Output the (X, Y) coordinate of the center of the cell containing the given text.  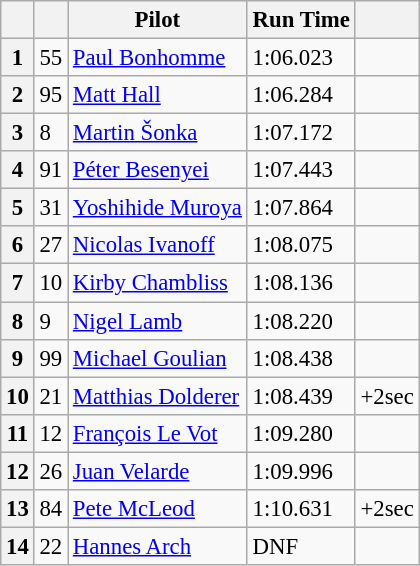
DNF (301, 546)
1:06.023 (301, 58)
Michael Goulian (158, 358)
1:10.631 (301, 509)
Yoshihide Muroya (158, 208)
21 (50, 396)
31 (50, 208)
4 (18, 170)
26 (50, 471)
Matt Hall (158, 95)
99 (50, 358)
13 (18, 509)
95 (50, 95)
3 (18, 133)
Run Time (301, 20)
Martin Šonka (158, 133)
84 (50, 509)
1:08.439 (301, 396)
1:07.172 (301, 133)
Matthias Dolderer (158, 396)
1:07.443 (301, 170)
1:09.996 (301, 471)
22 (50, 546)
Juan Velarde (158, 471)
11 (18, 433)
91 (50, 170)
55 (50, 58)
5 (18, 208)
27 (50, 245)
1:08.438 (301, 358)
Hannes Arch (158, 546)
1:06.284 (301, 95)
Kirby Chambliss (158, 283)
1:09.280 (301, 433)
Pete McLeod (158, 509)
Paul Bonhomme (158, 58)
1:08.075 (301, 245)
Péter Besenyei (158, 170)
14 (18, 546)
1:08.220 (301, 321)
7 (18, 283)
1:08.136 (301, 283)
1:07.864 (301, 208)
2 (18, 95)
François Le Vot (158, 433)
6 (18, 245)
1 (18, 58)
Pilot (158, 20)
Nicolas Ivanoff (158, 245)
Nigel Lamb (158, 321)
